From the cell containing the given text, extract its center point as [x, y] coordinate. 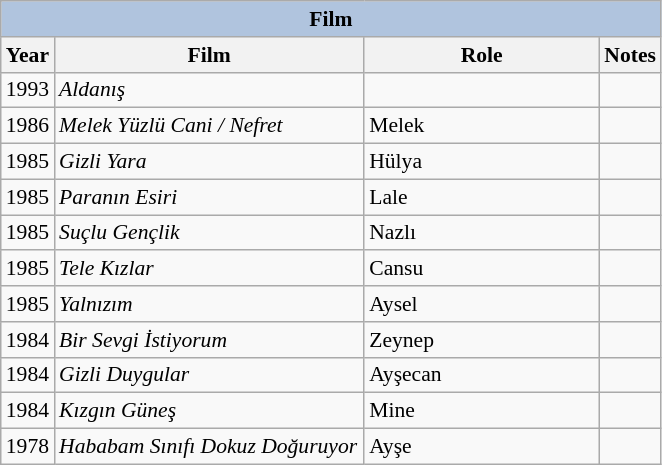
Gizli Yara [209, 162]
Ayşe [482, 447]
Aldanış [209, 90]
Suçlu Gençlik [209, 233]
Yalnızım [209, 304]
Ayşecan [482, 375]
Tele Kızlar [209, 269]
Nazlı [482, 233]
Cansu [482, 269]
Kızgın Güneş [209, 411]
Zeynep [482, 340]
Mine [482, 411]
Notes [630, 55]
Gizli Duygular [209, 375]
Aysel [482, 304]
1993 [28, 90]
Paranın Esiri [209, 197]
Hababam Sınıfı Dokuz Doğuruyor [209, 447]
1978 [28, 447]
Role [482, 55]
Lale [482, 197]
Hülya [482, 162]
Bir Sevgi İstiyorum [209, 340]
Melek Yüzlü Cani / Nefret [209, 126]
Melek [482, 126]
Year [28, 55]
1986 [28, 126]
